Extract the (x, y) coordinate from the center of the cell holding the provided text.  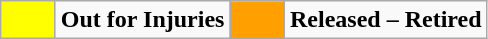
Released – Retired (386, 20)
Out for Injuries (142, 20)
